Return the [x, y] coordinate for the center point of the cell that contains the specified text.  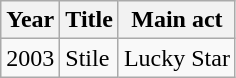
Stile [90, 58]
Main act [176, 20]
Title [90, 20]
Lucky Star [176, 58]
2003 [30, 58]
Year [30, 20]
